Extract the (X, Y) coordinate from the center of the cell holding the provided text.  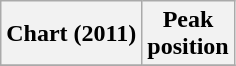
Chart (2011) (72, 34)
Peakposition (188, 34)
